Output the [X, Y] coordinate of the center of the cell containing the given text.  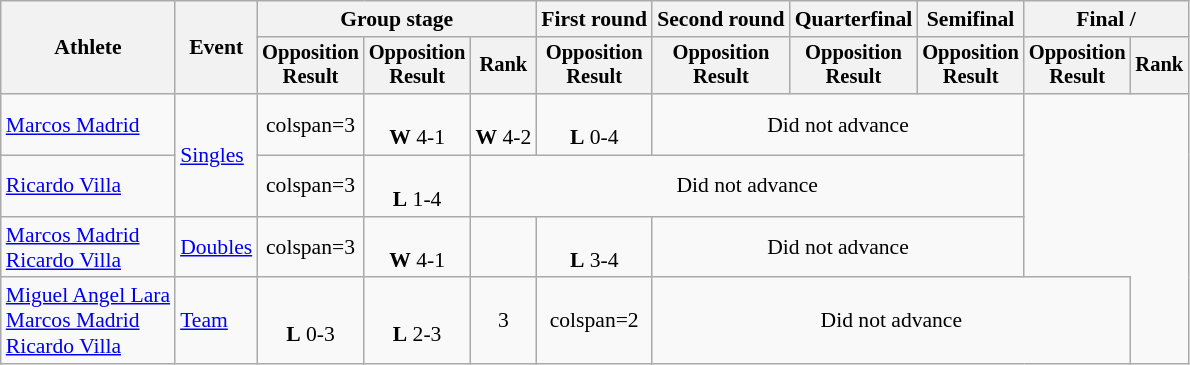
Final / [1106, 19]
L 3-4 [594, 248]
Semifinal [970, 19]
Marcos MadridRicardo Villa [88, 248]
L 1-4 [418, 186]
L 0-4 [594, 124]
Group stage [396, 19]
Singles [216, 155]
Second round [721, 19]
Quarterfinal [854, 19]
Miguel Angel LaraMarcos MadridRicardo Villa [88, 322]
colspan=2 [594, 322]
3 [503, 322]
Ricardo Villa [88, 186]
First round [594, 19]
Marcos Madrid [88, 124]
W 4-2 [503, 124]
Event [216, 48]
L 0-3 [310, 322]
Team [216, 322]
Athlete [88, 48]
L 2-3 [418, 322]
Doubles [216, 248]
